Return the (X, Y) coordinate for the center point of the cell that contains the specified text.  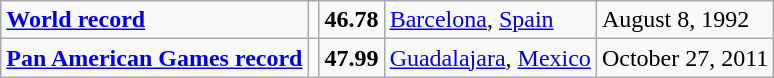
47.99 (352, 58)
October 27, 2011 (684, 58)
Pan American Games record (154, 58)
Barcelona, Spain (490, 20)
46.78 (352, 20)
World record (154, 20)
August 8, 1992 (684, 20)
Guadalajara, Mexico (490, 58)
